Detect which cell encompasses the target text, then output its (x, y) center coordinate. 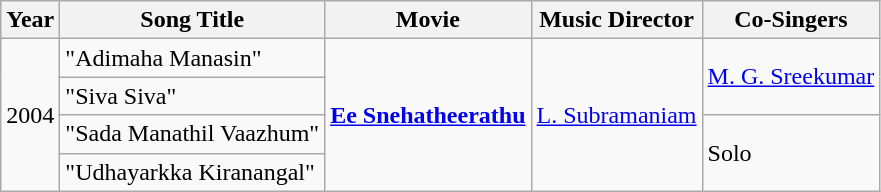
"Sada Manathil Vaazhum" (192, 134)
Ee Snehatheerathu (428, 115)
Co-Singers (791, 20)
Solo (791, 153)
"Siva Siva" (192, 96)
Music Director (616, 20)
Movie (428, 20)
"Udhayarkka Kiranangal" (192, 172)
2004 (30, 115)
M. G. Sreekumar (791, 77)
Year (30, 20)
L. Subramaniam (616, 115)
"Adimaha Manasin" (192, 58)
Song Title (192, 20)
